Detect which cell encompasses the target text, then output its [X, Y] center coordinate. 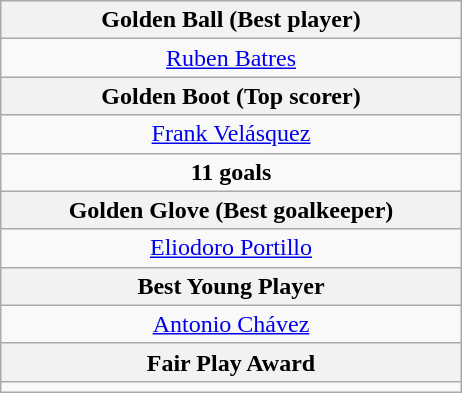
Fair Play Award [230, 362]
Golden Ball (Best player) [230, 20]
Golden Boot (Top scorer) [230, 96]
Eliodoro Portillo [230, 248]
Ruben Batres [230, 58]
11 goals [230, 172]
Frank Velásquez [230, 134]
Best Young Player [230, 286]
Golden Glove (Best goalkeeper) [230, 210]
Antonio Chávez [230, 324]
